Scan for the cell matching the given text and deliver its [X, Y] coordinate at center. 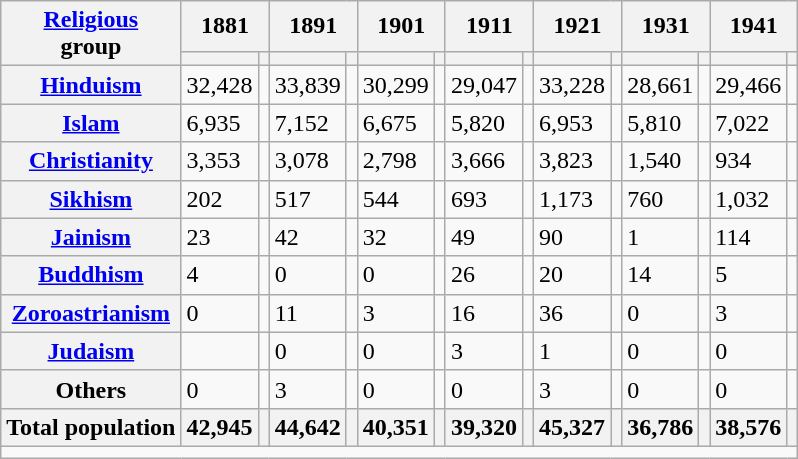
1,032 [748, 199]
5,820 [484, 123]
693 [484, 199]
Judaism [91, 351]
14 [660, 275]
32,428 [220, 85]
3,666 [484, 161]
Total population [91, 427]
36,786 [660, 427]
Christianity [91, 161]
28,661 [660, 85]
16 [484, 313]
1911 [489, 26]
Buddhism [91, 275]
42,945 [220, 427]
39,320 [484, 427]
6,935 [220, 123]
23 [220, 237]
44,642 [308, 427]
49 [484, 237]
517 [308, 199]
Sikhism [91, 199]
33,839 [308, 85]
202 [220, 199]
Others [91, 389]
934 [748, 161]
1941 [754, 26]
Zoroastrianism [91, 313]
3,353 [220, 161]
4 [220, 275]
20 [572, 275]
36 [572, 313]
90 [572, 237]
42 [308, 237]
7,022 [748, 123]
Hinduism [91, 85]
38,576 [748, 427]
6,675 [396, 123]
26 [484, 275]
1931 [666, 26]
30,299 [396, 85]
1,173 [572, 199]
40,351 [396, 427]
1881 [225, 26]
32 [396, 237]
3,078 [308, 161]
Jainism [91, 237]
5,810 [660, 123]
114 [748, 237]
11 [308, 313]
7,152 [308, 123]
544 [396, 199]
1891 [313, 26]
3,823 [572, 161]
760 [660, 199]
29,466 [748, 85]
1901 [401, 26]
5 [748, 275]
6,953 [572, 123]
Islam [91, 123]
33,228 [572, 85]
1921 [578, 26]
29,047 [484, 85]
1,540 [660, 161]
45,327 [572, 427]
2,798 [396, 161]
Religiousgroup [91, 34]
